Search for the cell housing the specified text and yield its [x, y] center coordinate. 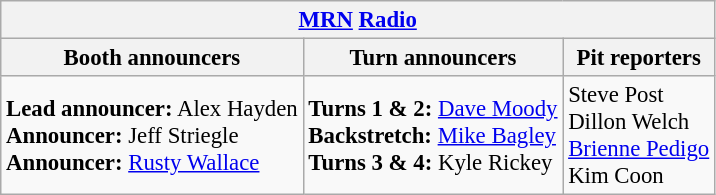
Lead announcer: Alex HaydenAnnouncer: Jeff StriegleAnnouncer: Rusty Wallace [152, 136]
Turn announcers [433, 58]
Booth announcers [152, 58]
Pit reporters [639, 58]
Turns 1 & 2: Dave MoodyBackstretch: Mike BagleyTurns 3 & 4: Kyle Rickey [433, 136]
Steve PostDillon WelchBrienne PedigoKim Coon [639, 136]
MRN Radio [358, 20]
